Capture the cell that displays the provided text and extract its [X, Y] central coordinate. 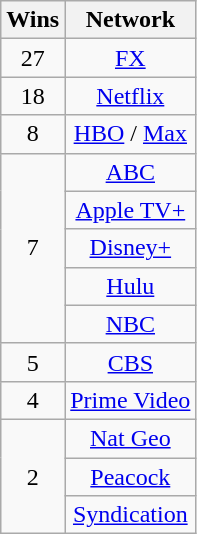
NBC [130, 324]
Syndication [130, 515]
Nat Geo [130, 438]
Peacock [130, 477]
Prime Video [130, 400]
5 [33, 362]
27 [33, 58]
HBO / Max [130, 134]
2 [33, 476]
Apple TV+ [130, 210]
ABC [130, 172]
Wins [33, 20]
8 [33, 134]
7 [33, 248]
CBS [130, 362]
Hulu [130, 286]
Netflix [130, 96]
Network [130, 20]
18 [33, 96]
4 [33, 400]
FX [130, 58]
Disney+ [130, 248]
